Return [X, Y] of the center of cell containing provided text 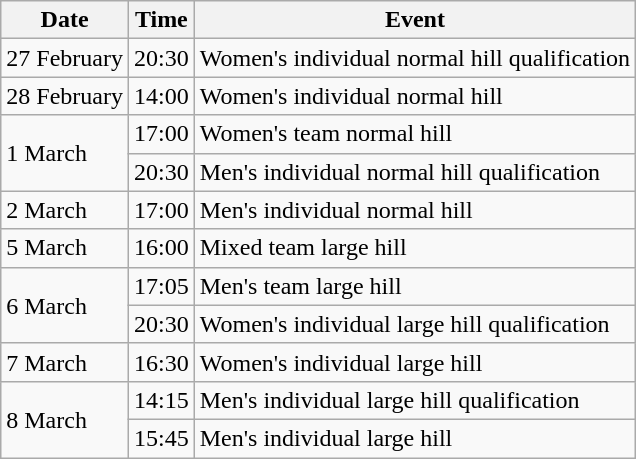
Mixed team large hill [414, 248]
Women's individual normal hill [414, 96]
Men's individual large hill [414, 438]
2 March [65, 210]
8 March [65, 419]
27 February [65, 58]
Time [161, 20]
5 March [65, 248]
16:00 [161, 248]
Men's individual large hill qualification [414, 400]
15:45 [161, 438]
16:30 [161, 362]
Women's individual normal hill qualification [414, 58]
14:15 [161, 400]
Men's individual normal hill qualification [414, 172]
7 March [65, 362]
28 February [65, 96]
Women's team normal hill [414, 134]
17:05 [161, 286]
Date [65, 20]
Men's team large hill [414, 286]
6 March [65, 305]
Women's individual large hill [414, 362]
Women's individual large hill qualification [414, 324]
1 March [65, 153]
Event [414, 20]
14:00 [161, 96]
Men's individual normal hill [414, 210]
